Identify which cell holds the provided text, then report its (x, y) central coordinate. 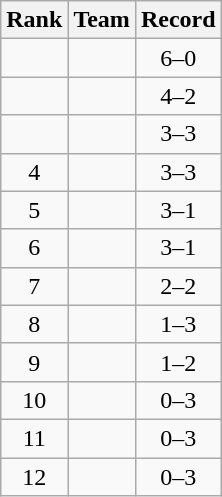
8 (34, 324)
7 (34, 286)
Rank (34, 20)
12 (34, 477)
1–2 (178, 362)
6 (34, 248)
2–2 (178, 286)
5 (34, 210)
9 (34, 362)
1–3 (178, 324)
10 (34, 400)
6–0 (178, 58)
4 (34, 172)
Record (178, 20)
4–2 (178, 96)
Team (102, 20)
11 (34, 438)
